Extract the (x, y) coordinate from the center of the cell holding the provided text.  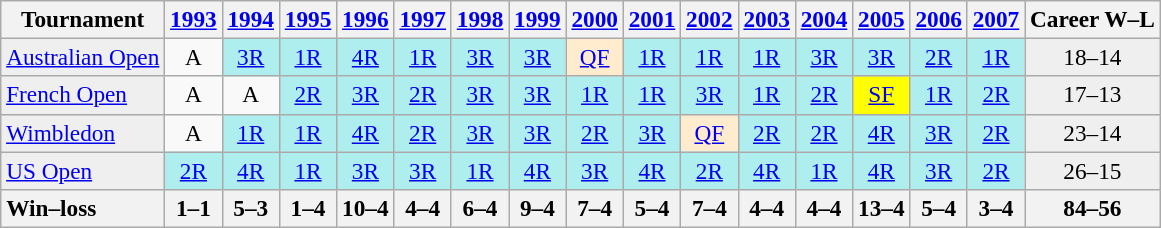
1997 (422, 19)
9–4 (538, 208)
French Open (83, 95)
23–14 (1093, 133)
1–4 (308, 208)
1993 (194, 19)
1994 (250, 19)
10–4 (366, 208)
1–1 (194, 208)
1998 (480, 19)
13–4 (882, 208)
2006 (938, 19)
US Open (83, 170)
Wimbledon (83, 133)
2002 (710, 19)
84–56 (1093, 208)
1999 (538, 19)
1995 (308, 19)
Tournament (83, 19)
Australian Open (83, 57)
SF (882, 95)
26–15 (1093, 170)
2004 (824, 19)
2001 (652, 19)
2007 (996, 19)
2005 (882, 19)
Win–loss (83, 208)
17–13 (1093, 95)
2003 (766, 19)
1996 (366, 19)
18–14 (1093, 57)
3–4 (996, 208)
2000 (594, 19)
Career W–L (1093, 19)
5–3 (250, 208)
6–4 (480, 208)
